Search for the cell housing the specified text and yield its [X, Y] center coordinate. 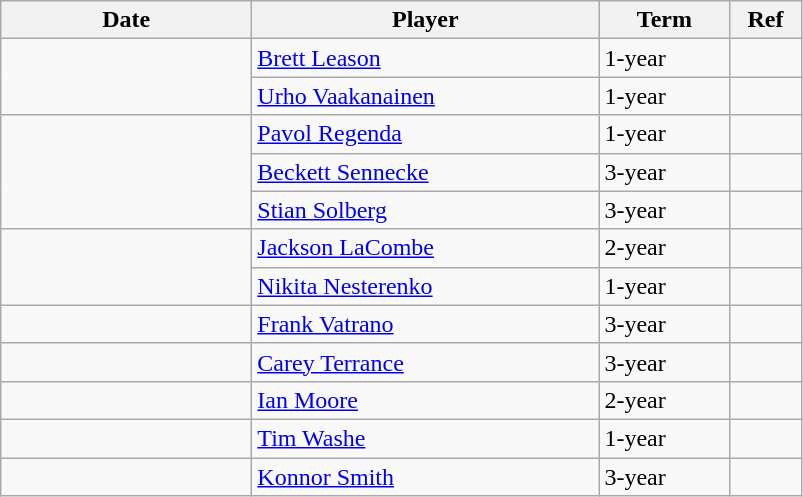
Brett Leason [426, 58]
Stian Solberg [426, 210]
Beckett Sennecke [426, 172]
Ian Moore [426, 400]
Jackson LaCombe [426, 248]
Pavol Regenda [426, 134]
Carey Terrance [426, 362]
Date [126, 20]
Ref [766, 20]
Term [664, 20]
Nikita Nesterenko [426, 286]
Player [426, 20]
Urho Vaakanainen [426, 96]
Konnor Smith [426, 477]
Frank Vatrano [426, 324]
Tim Washe [426, 438]
